From the cell containing the given text, extract its center point as (X, Y) coordinate. 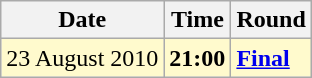
Date (82, 20)
Round (271, 20)
21:00 (198, 58)
Final (271, 58)
Time (198, 20)
23 August 2010 (82, 58)
